Determine the [x, y] coordinate at the center of the cell enclosing the given text.  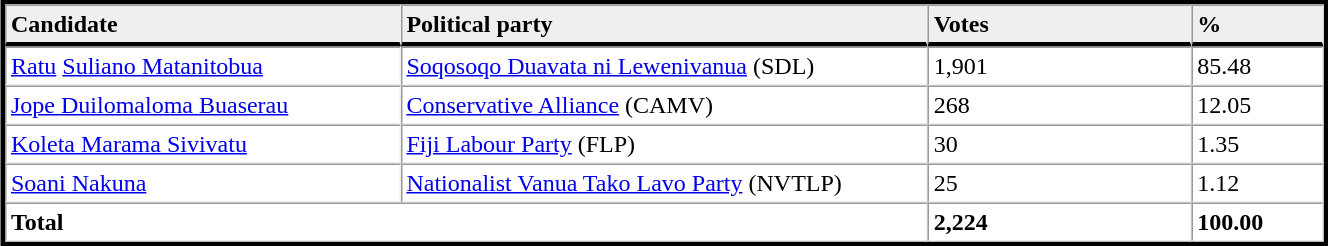
100.00 [1257, 222]
Koleta Marama Sivivatu [202, 144]
Soqosoqo Duavata ni Lewenivanua (SDL) [664, 66]
85.48 [1257, 66]
Nationalist Vanua Tako Lavo Party (NVTLP) [664, 184]
Conservative Alliance (CAMV) [664, 106]
1,901 [1060, 66]
Soani Nakuna [202, 184]
12.05 [1257, 106]
Fiji Labour Party (FLP) [664, 144]
Political party [664, 25]
2,224 [1060, 222]
30 [1060, 144]
Ratu Suliano Matanitobua [202, 66]
1.12 [1257, 184]
25 [1060, 184]
Candidate [202, 25]
1.35 [1257, 144]
Jope Duilomaloma Buaserau [202, 106]
Votes [1060, 25]
Total [466, 222]
268 [1060, 106]
% [1257, 25]
